Locate the cell with the specified text and output its [X, Y] center coordinate. 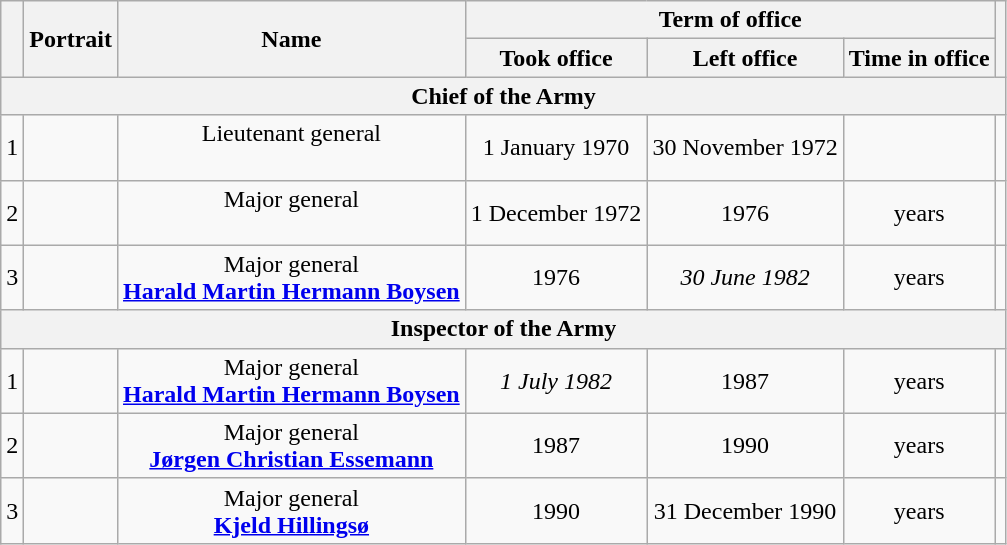
Time in office [919, 58]
30 June 1982 [745, 278]
1 July 1982 [556, 380]
31 December 1990 [745, 510]
30 November 1972 [745, 148]
Lieutenant general [291, 148]
1 December 1972 [556, 212]
Major general [291, 212]
Left office [745, 58]
Major generalKjeld Hillingsø [291, 510]
Major generalJørgen Christian Essemann [291, 446]
Name [291, 39]
Inspector of the Army [504, 329]
Chief of the Army [504, 96]
Portrait [71, 39]
1 January 1970 [556, 148]
Term of office [730, 20]
Took office [556, 58]
